For the text-containing cell, return its midpoint in (X, Y) coordinate format. 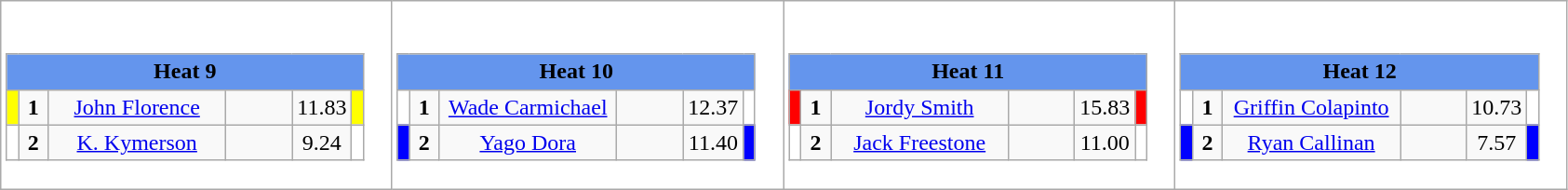
Ryan Callinan (1312, 142)
Heat 9 (184, 72)
Jack Freestone (919, 142)
John Florence (138, 107)
Heat 10 1 Wade Carmichael 12.37 2 Yago Dora 11.40 (588, 95)
7.57 (1496, 142)
11.83 (322, 107)
Yago Dora (529, 142)
11.00 (1106, 142)
Heat 10 (576, 72)
Heat 11 (968, 72)
10.73 (1496, 107)
K. Kymerson (138, 142)
Heat 9 1 John Florence 11.83 2 K. Kymerson 9.24 (196, 95)
Griffin Colapinto (1312, 107)
15.83 (1106, 107)
Heat 12 1 Griffin Colapinto 10.73 2 Ryan Callinan 7.57 (1372, 95)
Heat 11 1 Jordy Smith 15.83 2 Jack Freestone 11.00 (979, 95)
Jordy Smith (919, 107)
Heat 12 (1360, 72)
12.37 (713, 107)
9.24 (322, 142)
Wade Carmichael (529, 107)
11.40 (713, 142)
